Detect which cell encompasses the target text, then output its (x, y) center coordinate. 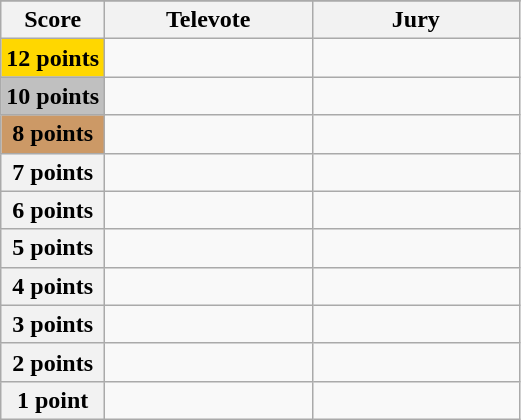
1 point (53, 400)
4 points (53, 286)
2 points (53, 362)
Score (53, 20)
Televote (209, 20)
6 points (53, 210)
5 points (53, 248)
12 points (53, 58)
10 points (53, 96)
3 points (53, 324)
8 points (53, 134)
7 points (53, 172)
Jury (416, 20)
